Locate the cell with the specified text and output its [X, Y] center coordinate. 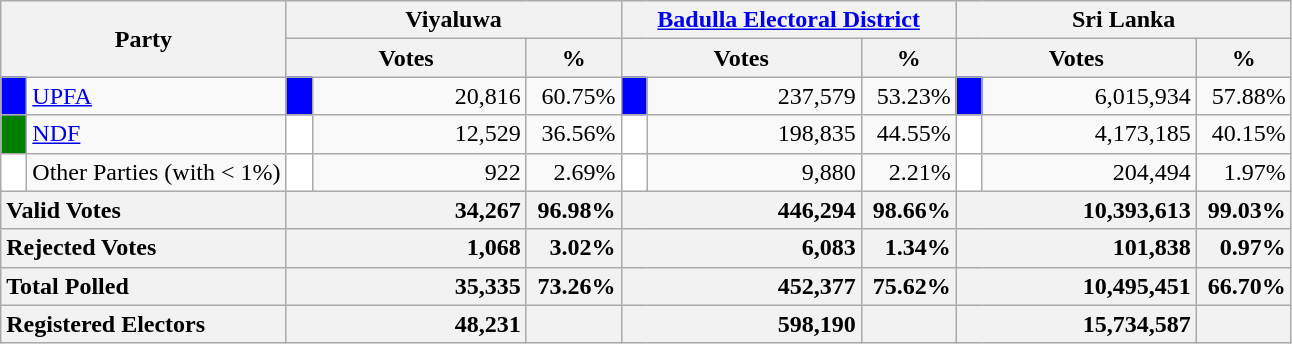
35,335 [406, 286]
40.15% [1244, 134]
6,083 [741, 248]
15,734,587 [1076, 324]
48,231 [406, 324]
1,068 [406, 248]
204,494 [1089, 172]
NDF [156, 134]
Valid Votes [144, 210]
98.66% [908, 210]
Other Parties (with < 1%) [156, 172]
Party [144, 39]
Badulla Electoral District [788, 20]
75.62% [908, 286]
452,377 [741, 286]
Viyaluwa [454, 20]
34,267 [406, 210]
60.75% [574, 96]
237,579 [754, 96]
66.70% [1244, 286]
20,816 [419, 96]
1.97% [1244, 172]
57.88% [1244, 96]
1.34% [908, 248]
10,393,613 [1076, 210]
3.02% [574, 248]
10,495,451 [1076, 286]
0.97% [1244, 248]
6,015,934 [1089, 96]
2.69% [574, 172]
96.98% [574, 210]
Sri Lanka [1124, 20]
73.26% [574, 286]
99.03% [1244, 210]
9,880 [754, 172]
Total Polled [144, 286]
36.56% [574, 134]
446,294 [741, 210]
12,529 [419, 134]
53.23% [908, 96]
Registered Electors [144, 324]
Rejected Votes [144, 248]
198,835 [754, 134]
UPFA [156, 96]
598,190 [741, 324]
2.21% [908, 172]
101,838 [1076, 248]
44.55% [908, 134]
922 [419, 172]
4,173,185 [1089, 134]
